Detect which cell encompasses the target text, then output its [x, y] center coordinate. 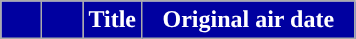
Original air date [248, 20]
Title [112, 20]
